Determine the (X, Y) coordinate at the center of the cell enclosing the given text.  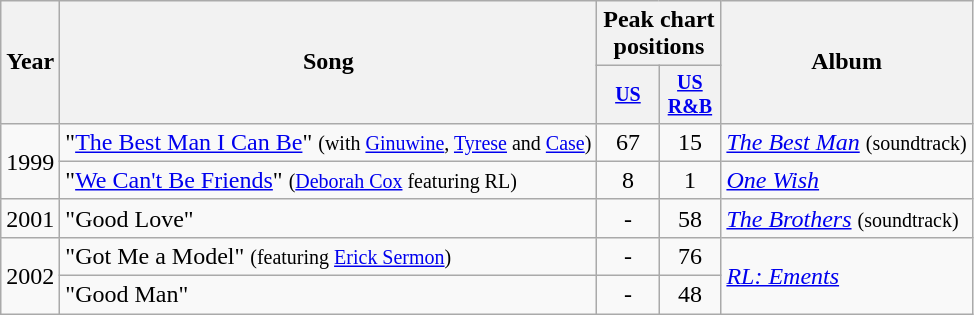
48 (690, 295)
"Good Love" (328, 218)
One Wish (846, 180)
Peak chart positions (659, 34)
Year (30, 62)
"Good Man" (328, 295)
US (628, 94)
"The Best Man I Can Be" (with Ginuwine, Tyrese and Case) (328, 142)
RL: Ements (846, 275)
1999 (30, 161)
"Got Me a Model" (featuring Erick Sermon) (328, 256)
1 (690, 180)
The Best Man (soundtrack) (846, 142)
76 (690, 256)
Album (846, 62)
15 (690, 142)
67 (628, 142)
Song (328, 62)
USR&B (690, 94)
2001 (30, 218)
2002 (30, 275)
The Brothers (soundtrack) (846, 218)
58 (690, 218)
"We Can't Be Friends" (Deborah Cox featuring RL) (328, 180)
8 (628, 180)
